Locate the cell with the specified text and output its [x, y] center coordinate. 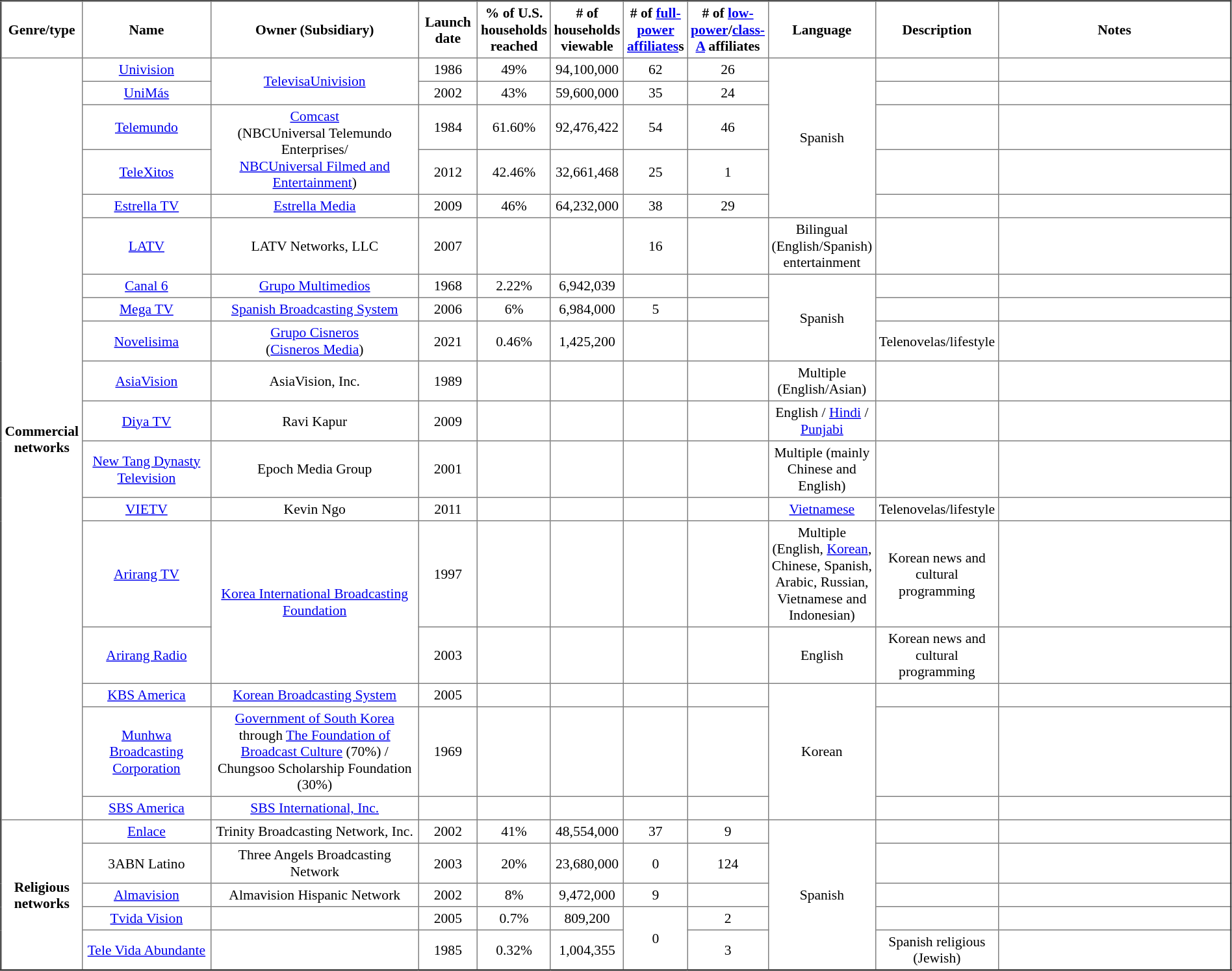
Spanish Broadcasting System [314, 309]
Grupo Cisneros(Cisneros Media) [314, 341]
Bilingual (English/Spanish) entertainment [821, 246]
Multiple (mainly Chinese and English) [821, 469]
49% [514, 69]
1997 [448, 574]
809,200 [587, 918]
64,232,000 [587, 206]
Novelisima [146, 341]
54 [656, 127]
42.46% [514, 171]
6% [514, 309]
1968 [448, 286]
20% [514, 863]
Diya TV [146, 421]
61.60% [514, 127]
Grupo Multimedios [314, 286]
59,600,000 [587, 93]
Description [937, 30]
1,425,200 [587, 341]
41% [514, 831]
TelevisaUnivision [314, 81]
Language [821, 30]
Launch date [448, 30]
Notes [1114, 30]
23,680,000 [587, 863]
35 [656, 93]
% of U.S. households reached [514, 30]
Arirang Radio [146, 655]
1,004,355 [587, 950]
1986 [448, 69]
Arirang TV [146, 574]
3ABN Latino [146, 863]
2007 [448, 246]
Korea International Broadcasting Foundation [314, 602]
1984 [448, 127]
LATV Networks, LLC [314, 246]
Estrella Media [314, 206]
5 [656, 309]
2021 [448, 341]
26 [728, 69]
46% [514, 206]
Multiple (English, Korean, Chinese, Spanish, Arabic, Russian, Vietnamese and Indonesian) [821, 574]
VIETV [146, 509]
24 [728, 93]
TeleXitos [146, 171]
Multiple (English/Asian) [821, 381]
92,476,422 [587, 127]
Korean [821, 751]
Almavision [146, 895]
KBS America [146, 695]
Owner (Subsidiary) [314, 30]
Trinity Broadcasting Network, Inc. [314, 831]
Spanish religious (Jewish) [937, 950]
6,942,039 [587, 286]
46 [728, 127]
Mega TV [146, 309]
29 [728, 206]
LATV [146, 246]
English / Hindi / Punjabi [821, 421]
1989 [448, 381]
1985 [448, 950]
48,554,000 [587, 831]
16 [656, 246]
Epoch Media Group [314, 469]
Canal 6 [146, 286]
Ravi Kapur [314, 421]
32,661,468 [587, 171]
New Tang Dynasty Television [146, 469]
8% [514, 895]
Genre/type [42, 30]
Enlace [146, 831]
Kevin Ngo [314, 509]
2001 [448, 469]
124 [728, 863]
Munhwa Broadcasting Corporation [146, 751]
9,472,000 [587, 895]
SBS America [146, 808]
43% [514, 93]
# of households viewable [587, 30]
English [821, 655]
3 [728, 950]
# of low-power/class-A affiliates [728, 30]
38 [656, 206]
0.7% [514, 918]
Religious networks [42, 895]
2.22% [514, 286]
Comcast(NBCUniversal Telemundo Enterprises/NBCUniversal Filmed and Entertainment) [314, 149]
2 [728, 918]
94,100,000 [587, 69]
Telemundo [146, 127]
Commercial networks [42, 439]
AsiaVision, Inc. [314, 381]
2006 [448, 309]
Tvida Vision [146, 918]
62 [656, 69]
1969 [448, 751]
AsiaVision [146, 381]
Estrella TV [146, 206]
2011 [448, 509]
0.46% [514, 341]
2012 [448, 171]
Name [146, 30]
1 [728, 171]
UniMás [146, 93]
# of full-power affiliatess [656, 30]
SBS International, Inc. [314, 808]
Univision [146, 69]
25 [656, 171]
Almavision Hispanic Network [314, 895]
Tele Vida Abundante [146, 950]
0.32% [514, 950]
Three Angels Broadcasting Network [314, 863]
37 [656, 831]
Government of South Korea through The Foundation of Broadcast Culture (70%) /Chungsoo Scholarship Foundation (30%) [314, 751]
Korean Broadcasting System [314, 695]
6,984,000 [587, 309]
Vietnamese [821, 509]
